Locate the cell with the specified text and output its (x, y) center coordinate. 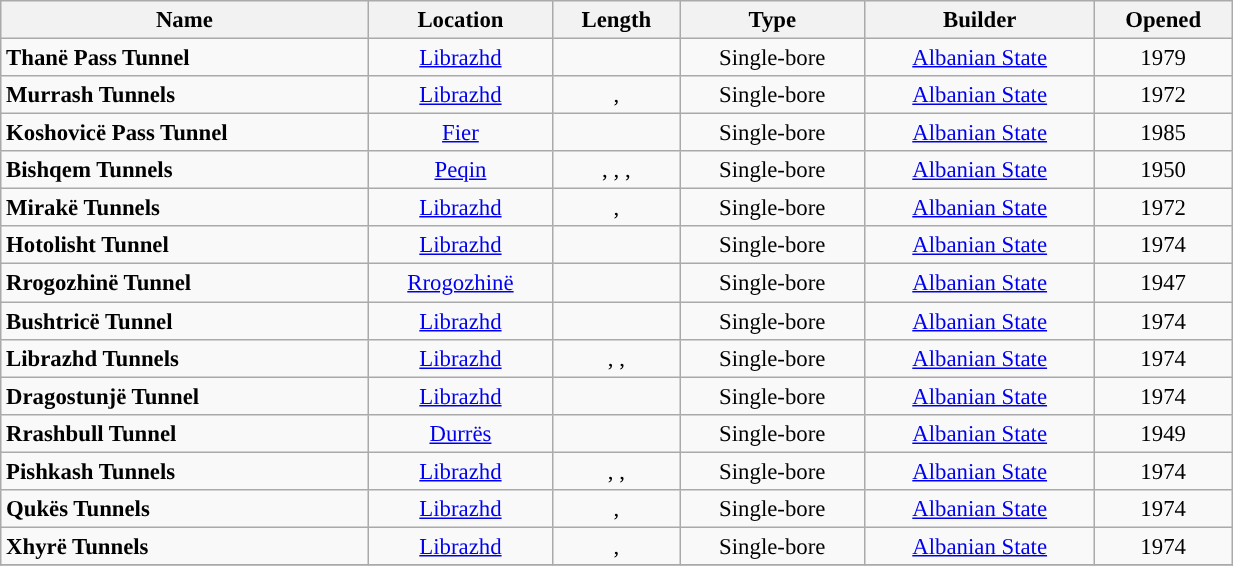
Librazhd Tunnels (184, 358)
Mirakë Tunnels (184, 208)
1985 (1164, 133)
Dragostunjë Tunnel (184, 396)
Rrogozhinë (460, 283)
Pishkash Tunnels (184, 471)
Bishqem Tunnels (184, 170)
Location (460, 20)
1979 (1164, 58)
Durrës (460, 433)
Length (616, 20)
Hotolisht Tunnel (184, 245)
Qukës Tunnels (184, 509)
Rrogozhinë Tunnel (184, 283)
1950 (1164, 170)
Fier (460, 133)
1947 (1164, 283)
Thanë Pass Tunnel (184, 58)
Rrashbull Tunnel (184, 433)
Type (772, 20)
Peqin (460, 170)
Xhyrë Tunnels (184, 546)
Bushtricë Tunnel (184, 321)
1949 (1164, 433)
Name (184, 20)
Koshovicë Pass Tunnel (184, 133)
Opened (1164, 20)
Murrash Tunnels (184, 95)
Builder (980, 20)
, , , (616, 170)
